Capture the cell that displays the provided text and extract its [x, y] central coordinate. 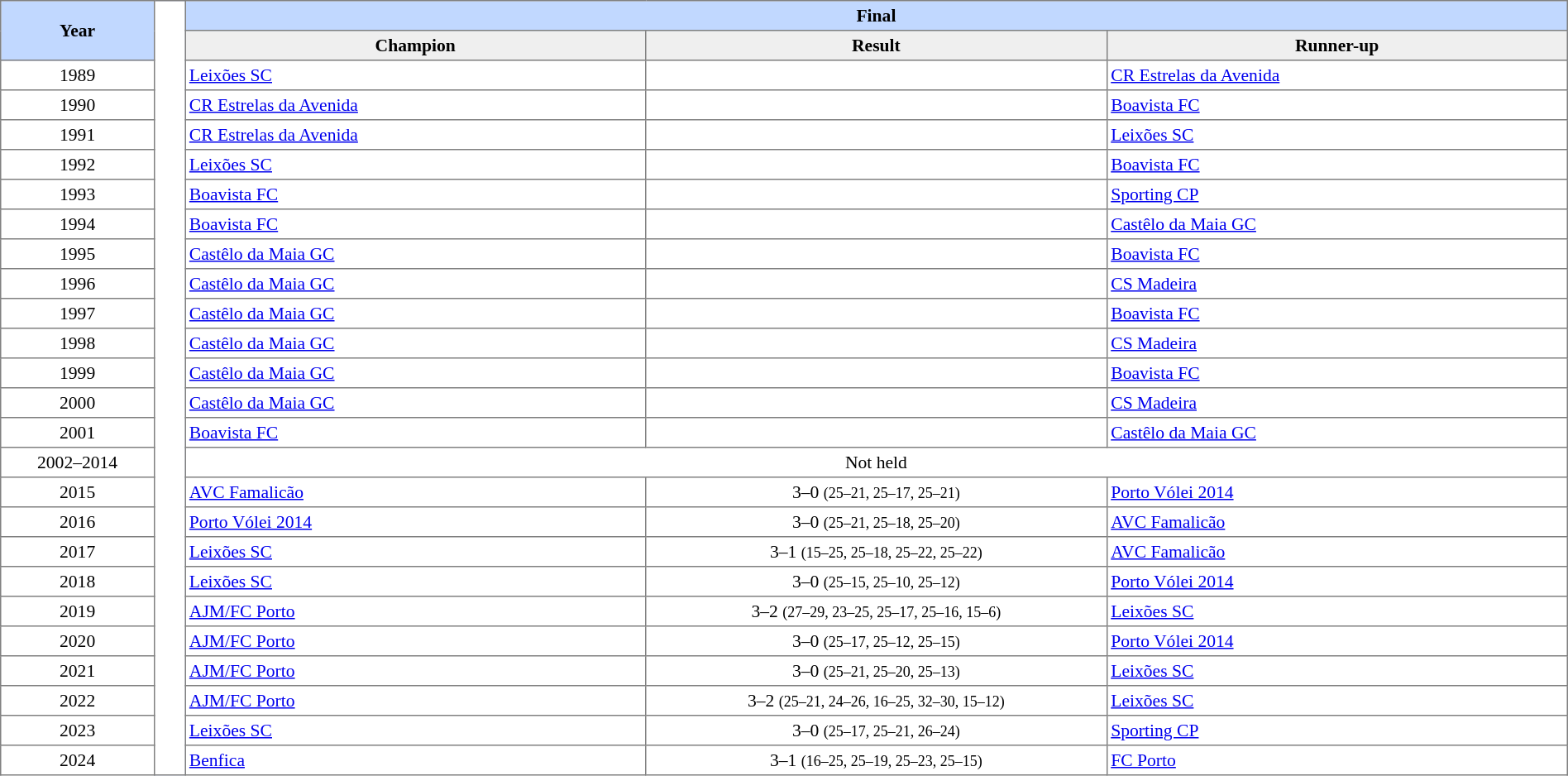
Runner-up [1336, 46]
1995 [78, 254]
Not held [877, 462]
1999 [78, 373]
3–0 (25–17, 25–12, 25–15) [877, 641]
2015 [78, 492]
FC Porto [1336, 760]
2022 [78, 701]
2017 [78, 552]
3–0 (25–15, 25–10, 25–12) [877, 582]
3–0 (25–21, 25–18, 25–20) [877, 522]
1989 [78, 75]
1991 [78, 135]
1992 [78, 165]
3–2 (27–29, 23–25, 25–17, 25–16, 15–6) [877, 611]
Result [877, 46]
3–1 (16–25, 25–19, 25–23, 25–15) [877, 760]
2019 [78, 611]
2000 [78, 403]
2021 [78, 671]
2016 [78, 522]
3–1 (15–25, 25–18, 25–22, 25–22) [877, 552]
Year [78, 31]
Final [877, 16]
3–2 (25–21, 24–26, 16–25, 32–30, 15–12) [877, 701]
2002–2014 [78, 462]
1990 [78, 105]
2020 [78, 641]
1993 [78, 194]
3–0 (25–21, 25–17, 25–21) [877, 492]
2023 [78, 730]
3–0 (25–17, 25–21, 26–24) [877, 730]
Champion [415, 46]
1994 [78, 224]
2018 [78, 582]
1997 [78, 314]
3–0 (25–21, 25–20, 25–13) [877, 671]
1998 [78, 343]
2001 [78, 433]
Benfica [415, 760]
1996 [78, 284]
2024 [78, 760]
